Return the (X, Y) coordinate for the center point of the cell that contains the specified text.  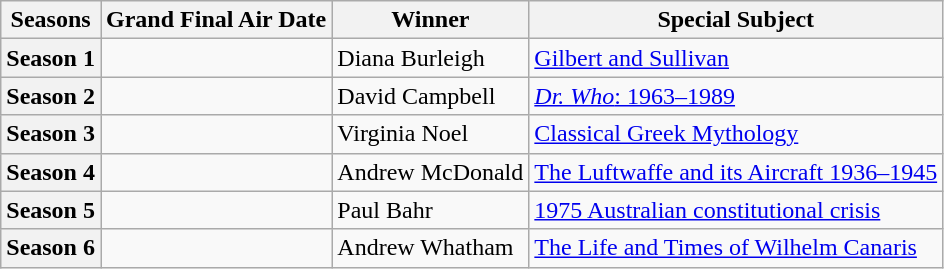
Andrew McDonald (430, 172)
Gilbert and Sullivan (736, 58)
Grand Final Air Date (216, 20)
Season 5 (51, 210)
Dr. Who: 1963–1989 (736, 96)
Special Subject (736, 20)
Diana Burleigh (430, 58)
Season 1 (51, 58)
Winner (430, 20)
The Life and Times of Wilhelm Canaris (736, 248)
Season 3 (51, 134)
Classical Greek Mythology (736, 134)
Virginia Noel (430, 134)
Andrew Whatham (430, 248)
Season 6 (51, 248)
Paul Bahr (430, 210)
Season 2 (51, 96)
Season 4 (51, 172)
The Luftwaffe and its Aircraft 1936–1945 (736, 172)
1975 Australian constitutional crisis (736, 210)
Seasons (51, 20)
David Campbell (430, 96)
